Provide the (x, y) coordinate of the cell's center where the given text is located.  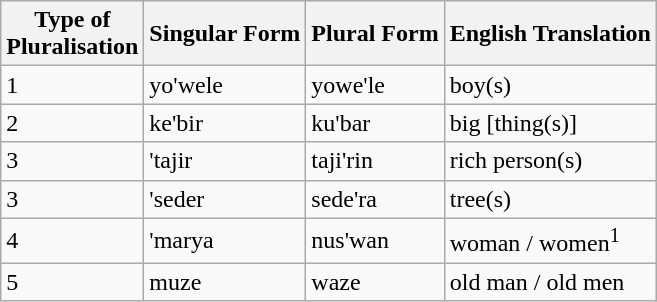
'marya (225, 240)
big [thing(s)] (550, 123)
boy(s) (550, 85)
yo'wele (225, 85)
waze (375, 282)
Singular Form (225, 34)
Type ofPluralisation (72, 34)
yowe'le (375, 85)
tree(s) (550, 199)
English Translation (550, 34)
rich person(s) (550, 161)
ku'bar (375, 123)
old man / old men (550, 282)
Plural Form (375, 34)
muze (225, 282)
2 (72, 123)
sede'ra (375, 199)
taji'rin (375, 161)
ke'bir (225, 123)
nus'wan (375, 240)
5 (72, 282)
'tajir (225, 161)
1 (72, 85)
'seder (225, 199)
woman / women1 (550, 240)
4 (72, 240)
